Find where the given text appears and provide that cell's center as (X, Y) coordinate. 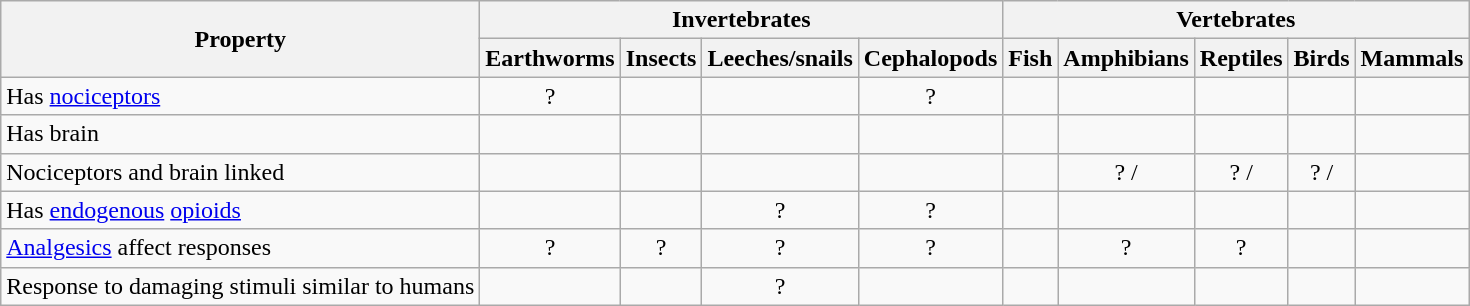
Fish (1030, 58)
Response to damaging stimuli similar to humans (240, 286)
Invertebrates (742, 20)
Analgesics affect responses (240, 248)
Has brain (240, 134)
Cephalopods (930, 58)
Leeches/snails (780, 58)
Has endogenous opioids (240, 210)
Property (240, 39)
Earthworms (550, 58)
Insects (661, 58)
Amphibians (1126, 58)
Vertebrates (1236, 20)
Nociceptors and brain linked (240, 172)
Birds (1322, 58)
Has nociceptors (240, 96)
Reptiles (1241, 58)
Mammals (1412, 58)
